Provide the (X, Y) coordinate of the cell's center where the given text is located.  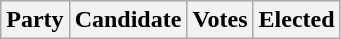
Votes (220, 20)
Candidate (128, 20)
Elected (296, 20)
Party (35, 20)
